Determine the [x, y] coordinate at the center of the cell enclosing the given text.  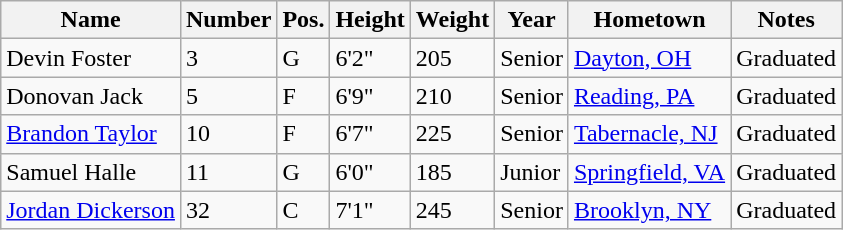
11 [228, 172]
245 [452, 210]
Springfield, VA [649, 172]
Height [370, 20]
205 [452, 58]
Jordan Dickerson [91, 210]
6'0" [370, 172]
Dayton, OH [649, 58]
Devin Foster [91, 58]
6'7" [370, 134]
6'9" [370, 96]
C [304, 210]
Donovan Jack [91, 96]
Weight [452, 20]
Samuel Halle [91, 172]
Junior [532, 172]
Reading, PA [649, 96]
Brooklyn, NY [649, 210]
Pos. [304, 20]
Name [91, 20]
185 [452, 172]
Number [228, 20]
5 [228, 96]
Brandon Taylor [91, 134]
225 [452, 134]
Notes [786, 20]
7'1" [370, 210]
32 [228, 210]
3 [228, 58]
Tabernacle, NJ [649, 134]
210 [452, 96]
Year [532, 20]
Hometown [649, 20]
10 [228, 134]
6'2" [370, 58]
